Identify which cell holds the provided text, then report its [X, Y] central coordinate. 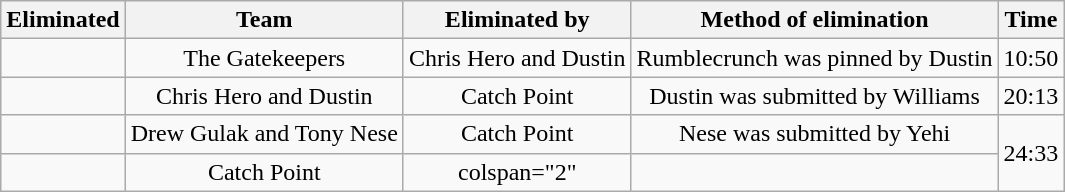
Drew Gulak and Tony Nese [264, 134]
The Gatekeepers [264, 58]
Team [264, 20]
20:13 [1031, 96]
Time [1031, 20]
Rumblecrunch was pinned by Dustin [814, 58]
24:33 [1031, 153]
Eliminated by [517, 20]
10:50 [1031, 58]
Method of elimination [814, 20]
colspan="2" [517, 172]
Eliminated [63, 20]
Dustin was submitted by Williams [814, 96]
Nese was submitted by Yehi [814, 134]
